Return (x, y) of the center of cell containing provided text 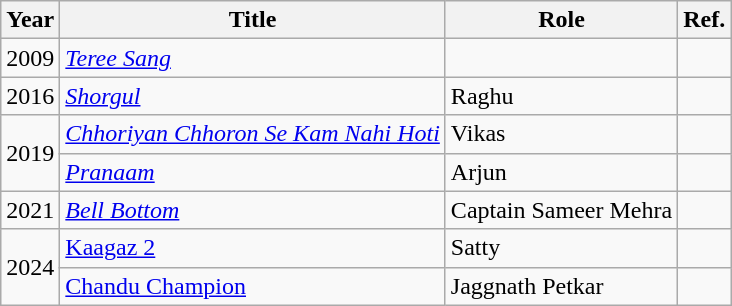
Year (30, 20)
Chhoriyan Chhoron Se Kam Nahi Hoti (253, 134)
Captain Sameer Mehra (561, 210)
Pranaam (253, 172)
Satty (561, 248)
Jaggnath Petkar (561, 286)
2021 (30, 210)
2019 (30, 153)
2024 (30, 267)
Shorgul (253, 96)
Ref. (704, 20)
2016 (30, 96)
Kaagaz 2 (253, 248)
Arjun (561, 172)
Teree Sang (253, 58)
Title (253, 20)
Raghu (561, 96)
Role (561, 20)
Vikas (561, 134)
Bell Bottom (253, 210)
2009 (30, 58)
Chandu Champion (253, 286)
